Search for the cell housing the specified text and yield its [X, Y] center coordinate. 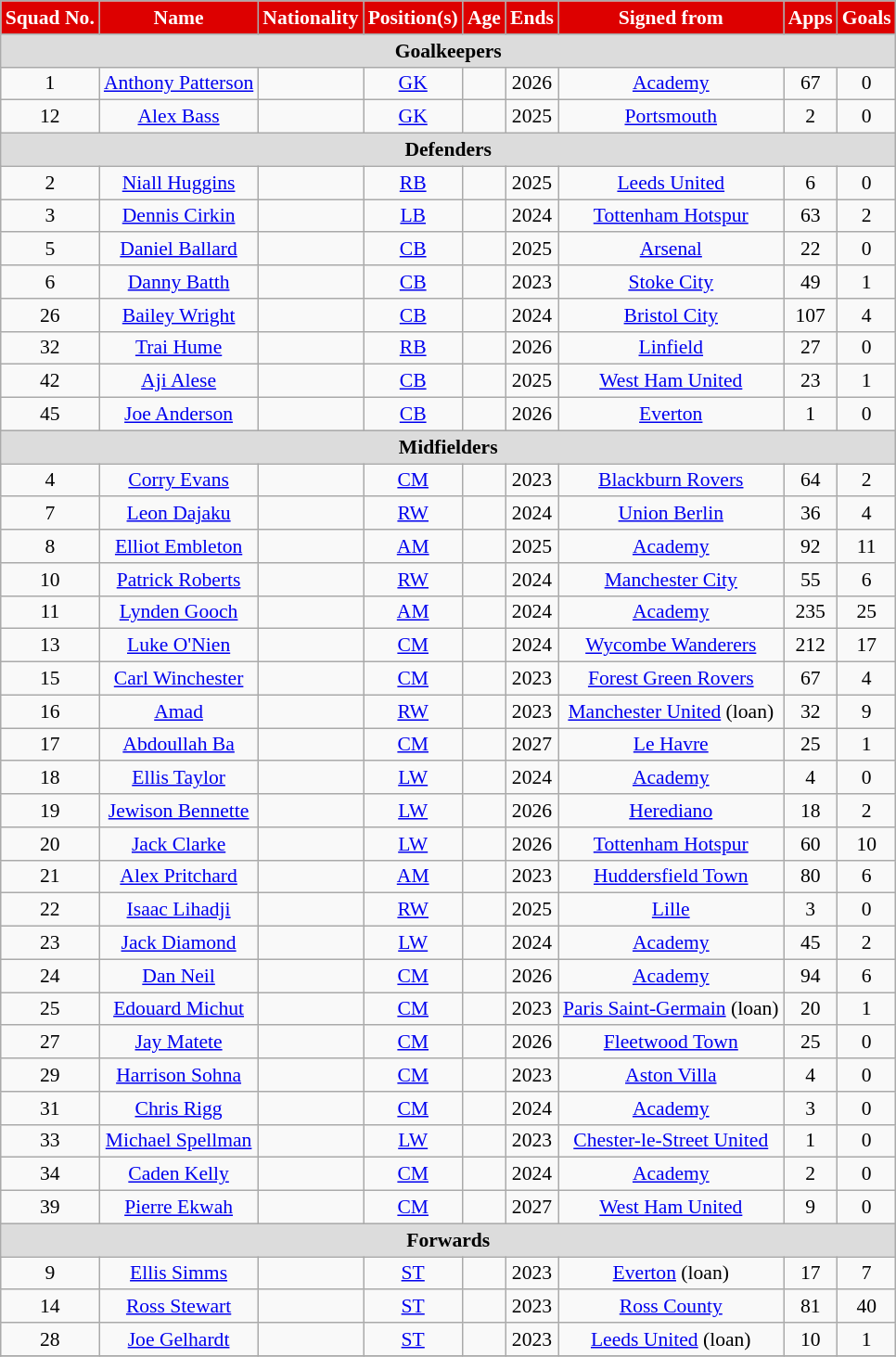
94 [811, 976]
Huddersfield Town [672, 877]
39 [50, 1208]
Forwards [449, 1240]
Manchester City [672, 580]
Aston Villa [672, 1075]
Leon Dajaku [178, 514]
60 [811, 844]
Union Berlin [672, 514]
Paris Saint-Germain (loan) [672, 1009]
36 [811, 514]
14 [50, 1307]
Everton (loan) [672, 1274]
15 [50, 679]
Name [178, 18]
Everton [672, 415]
LB [414, 216]
31 [50, 1108]
Jack Clarke [178, 844]
28 [50, 1339]
29 [50, 1075]
12 [50, 117]
Trai Hume [178, 348]
80 [811, 877]
Apps [811, 18]
Signed from [672, 18]
Aji Alese [178, 381]
Isaac Lihadji [178, 910]
64 [811, 480]
Elliot Embleton [178, 546]
Fleetwood Town [672, 1043]
Chris Rigg [178, 1108]
Position(s) [414, 18]
Lynden Gooch [178, 612]
Leeds United (loan) [672, 1339]
Michael Spellman [178, 1141]
Forest Green Rovers [672, 679]
Defenders [449, 150]
34 [50, 1174]
Squad No. [50, 18]
Ross Stewart [178, 1307]
55 [811, 580]
Nationality [310, 18]
Arsenal [672, 250]
Alex Pritchard [178, 877]
Amad [178, 711]
Anthony Patterson [178, 83]
26 [50, 315]
Leeds United [672, 183]
Alex Bass [178, 117]
Pierre Ekwah [178, 1208]
Le Havre [672, 745]
5 [50, 250]
Dennis Cirkin [178, 216]
Goalkeepers [449, 51]
Bristol City [672, 315]
Edouard Michut [178, 1009]
40 [866, 1307]
Patrick Roberts [178, 580]
Manchester United (loan) [672, 711]
Joe Anderson [178, 415]
13 [50, 646]
Jewison Bennette [178, 811]
Bailey Wright [178, 315]
Goals [866, 18]
16 [50, 711]
Luke O'Nien [178, 646]
107 [811, 315]
Abdoullah Ba [178, 745]
Danny Batth [178, 282]
Corry Evans [178, 480]
Linfield [672, 348]
Age [484, 18]
Herediano [672, 811]
Dan Neil [178, 976]
Caden Kelly [178, 1174]
Daniel Ballard [178, 250]
Jack Diamond [178, 943]
49 [811, 282]
Midfielders [449, 447]
81 [811, 1307]
92 [811, 546]
8 [50, 546]
Harrison Sohna [178, 1075]
Jay Matete [178, 1043]
Ross County [672, 1307]
Chester-le-Street United [672, 1141]
Ends [532, 18]
24 [50, 976]
Lille [672, 910]
Niall Huggins [178, 183]
Ellis Simms [178, 1274]
21 [50, 877]
Portsmouth [672, 117]
63 [811, 216]
Blackburn Rovers [672, 480]
Stoke City [672, 282]
33 [50, 1141]
235 [811, 612]
212 [811, 646]
Ellis Taylor [178, 778]
Wycombe Wanderers [672, 646]
19 [50, 811]
42 [50, 381]
Joe Gelhardt [178, 1339]
Carl Winchester [178, 679]
